For the text-containing cell, return its midpoint in [x, y] coordinate format. 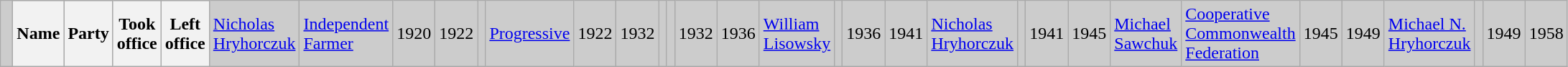
Left office [185, 34]
Name [39, 34]
William Lisowsky [797, 34]
Party [88, 34]
1920 [414, 34]
Cooperative Commonwealth Federation [1240, 34]
Progressive [530, 34]
Took office [136, 34]
1958 [1546, 34]
Michael Sawchuk [1146, 34]
Michael N. Hryhorczuk [1429, 34]
Independent Farmer [346, 34]
